Provide the (X, Y) coordinate of the cell's center where the given text is located.  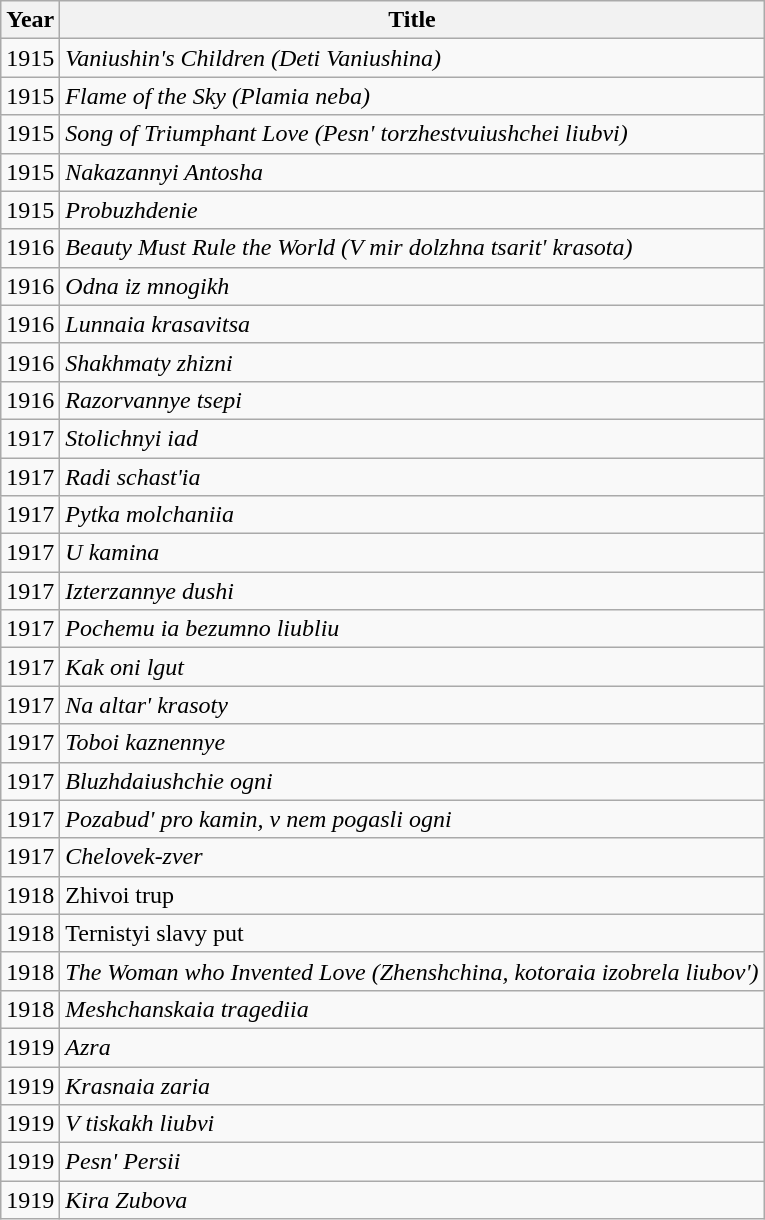
Stolichnyi iad (412, 438)
Meshchanskaia tragediia (412, 1009)
Odna iz mnogikh (412, 286)
Na altar' krasoty (412, 705)
Flame of the Sky (Plamia neba) (412, 96)
Krasnaia zaria (412, 1085)
Bluzhdaiushchie ogni (412, 781)
Vaniushin's Children (Deti Vaniushina) (412, 58)
Shakhmaty zhizni (412, 362)
V tiskakh liubvi (412, 1124)
Pozabud' pro kamin, v nem pogasli ogni (412, 819)
Song of Triumphant Love (Pesn' torzhestvuiushchei liubvi) (412, 134)
Pesn' Persii (412, 1162)
Izterzannye dushi (412, 591)
Pytka molchaniia (412, 515)
Year (30, 20)
Pochemu ia bezumno liubliu (412, 629)
Razorvannye tsepi (412, 400)
Kira Zubova (412, 1200)
Nakazannyi Antosha (412, 172)
Radi schast'ia (412, 477)
U kamina (412, 553)
Beauty Must Rule the World (V mir dolzhna tsarit' krasota) (412, 248)
Title (412, 20)
Chelovek-zver (412, 857)
Kak oni lgut (412, 667)
Zhivoi trup (412, 895)
Probuzhdenie (412, 210)
Lunnaia krasavitsa (412, 324)
The Woman who Invented Love (Zhenshchina, kotoraia izobrela liubov') (412, 971)
Toboi kaznennye (412, 743)
Ternistyi slavy put (412, 933)
Azra (412, 1047)
